From the cell containing the given text, extract its center point as [X, Y] coordinate. 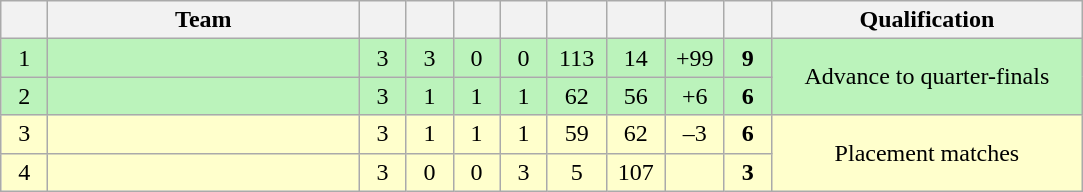
59 [576, 134]
Team [204, 20]
Advance to quarter-finals [926, 77]
56 [636, 96]
+6 [694, 96]
4 [24, 172]
14 [636, 58]
Qualification [926, 20]
9 [748, 58]
113 [576, 58]
–3 [694, 134]
2 [24, 96]
+99 [694, 58]
Placement matches [926, 153]
107 [636, 172]
5 [576, 172]
